Output the (x, y) coordinate of the center of the cell containing the given text.  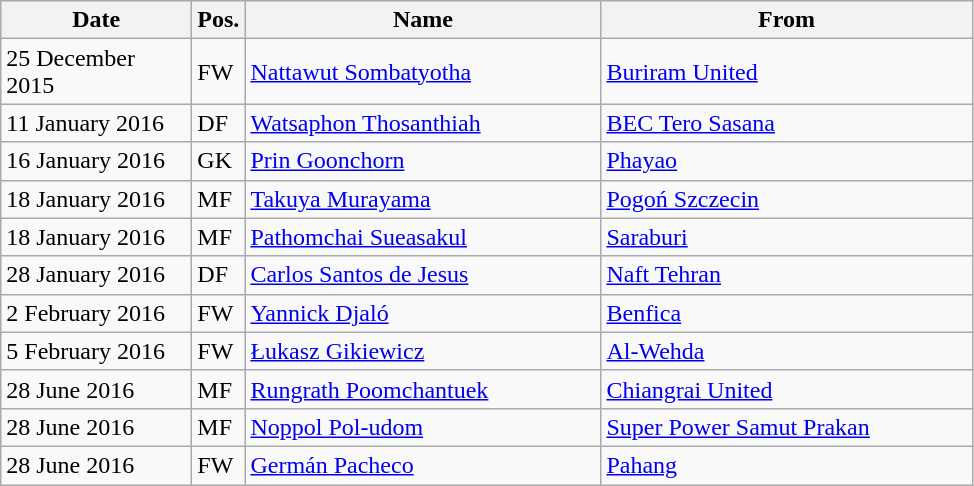
Carlos Santos de Jesus (423, 275)
Pathomchai Sueasakul (423, 237)
Noppol Pol-udom (423, 427)
Takuya Murayama (423, 199)
Chiangrai United (786, 389)
Łukasz Gikiewicz (423, 351)
Pos. (218, 20)
28 January 2016 (96, 275)
Date (96, 20)
Yannick Djaló (423, 313)
5 February 2016 (96, 351)
Rungrath Poomchantuek (423, 389)
Saraburi (786, 237)
Super Power Samut Prakan (786, 427)
Pahang (786, 465)
11 January 2016 (96, 123)
Pogoń Szczecin (786, 199)
2 February 2016 (96, 313)
Watsaphon Thosanthiah (423, 123)
Germán Pacheco (423, 465)
GK (218, 161)
25 December 2015 (96, 72)
Al-Wehda (786, 351)
BEC Tero Sasana (786, 123)
Benfica (786, 313)
From (786, 20)
Name (423, 20)
Prin Goonchorn (423, 161)
Nattawut Sombatyotha (423, 72)
Naft Tehran (786, 275)
16 January 2016 (96, 161)
Buriram United (786, 72)
Phayao (786, 161)
